Pinpoint the cell where the given text exists, returning its (X, Y) midpoint coordinate. 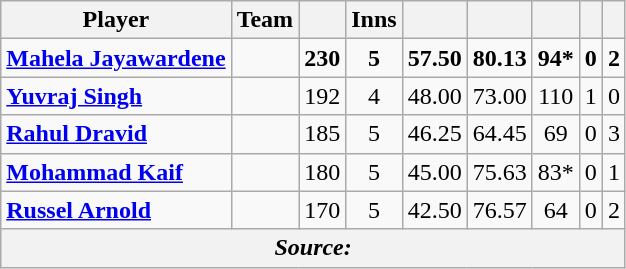
170 (322, 210)
4 (374, 96)
94* (556, 58)
110 (556, 96)
Player (116, 20)
Russel Arnold (116, 210)
73.00 (500, 96)
Rahul Dravid (116, 134)
83* (556, 172)
57.50 (434, 58)
42.50 (434, 210)
185 (322, 134)
Team (265, 20)
Source: (314, 248)
46.25 (434, 134)
75.63 (500, 172)
69 (556, 134)
64.45 (500, 134)
Yuvraj Singh (116, 96)
Mohammad Kaif (116, 172)
3 (614, 134)
180 (322, 172)
192 (322, 96)
Mahela Jayawardene (116, 58)
48.00 (434, 96)
45.00 (434, 172)
64 (556, 210)
76.57 (500, 210)
80.13 (500, 58)
Inns (374, 20)
230 (322, 58)
